Return [X, Y] of the center of cell containing provided text 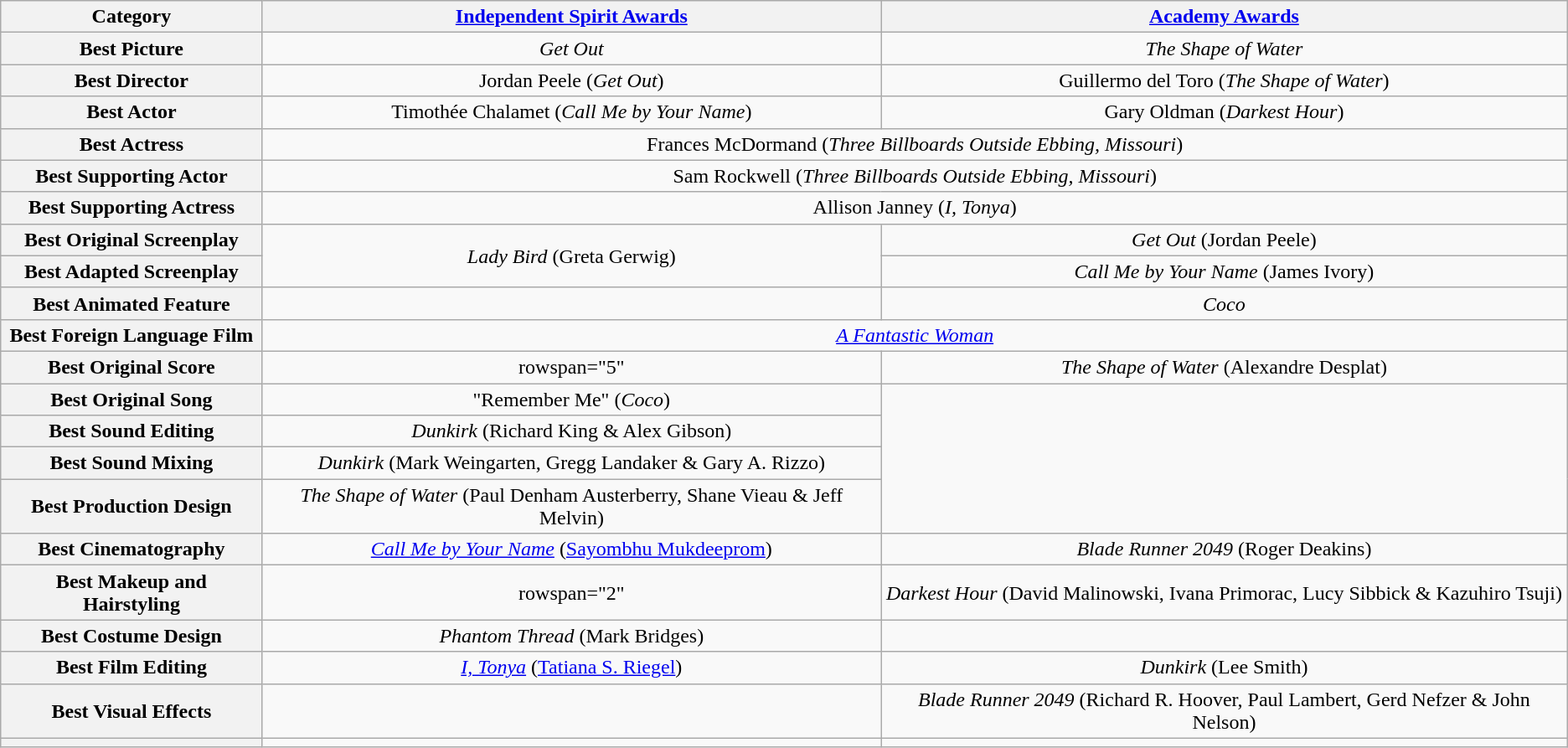
Allison Janney (I, Tonya) [915, 208]
Best Cinematography [132, 549]
Lady Bird (Greta Gerwig) [571, 255]
Best Sound Editing [132, 431]
rowspan="5" [571, 367]
Best Actress [132, 144]
Best Sound Mixing [132, 463]
Best Adapted Screenplay [132, 271]
A Fantastic Woman [915, 335]
Blade Runner 2049 (Richard R. Hoover, Paul Lambert, Gerd Nefzer & John Nelson) [1225, 710]
Guillermo del Toro (The Shape of Water) [1225, 80]
The Shape of Water (Paul Denham Austerberry, Shane Vieau & Jeff Melvin) [571, 506]
Best Director [132, 80]
Best Supporting Actress [132, 208]
Frances McDormand (Three Billboards Outside Ebbing, Missouri) [915, 144]
Jordan Peele (Get Out) [571, 80]
Best Film Editing [132, 668]
Best Actor [132, 112]
Blade Runner 2049 (Roger Deakins) [1225, 549]
Best Foreign Language Film [132, 335]
Gary Oldman (Darkest Hour) [1225, 112]
The Shape of Water (Alexandre Desplat) [1225, 367]
I, Tonya (Tatiana S. Riegel) [571, 668]
Best Original Song [132, 400]
Best Production Design [132, 506]
rowspan="2" [571, 593]
Best Visual Effects [132, 710]
Sam Rockwell (Three Billboards Outside Ebbing, Missouri) [915, 176]
Get Out [571, 49]
"Remember Me" (Coco) [571, 400]
Get Out (Jordan Peele) [1225, 240]
Coco [1225, 303]
Dunkirk (Mark Weingarten, Gregg Landaker & Gary A. Rizzo) [571, 463]
Call Me by Your Name (Sayombhu Mukdeeprom) [571, 549]
The Shape of Water [1225, 49]
Best Animated Feature [132, 303]
Category [132, 17]
Best Original Screenplay [132, 240]
Best Supporting Actor [132, 176]
Darkest Hour (David Malinowski, Ivana Primorac, Lucy Sibbick & Kazuhiro Tsuji) [1225, 593]
Best Picture [132, 49]
Independent Spirit Awards [571, 17]
Best Makeup and Hairstyling [132, 593]
Best Original Score [132, 367]
Timothée Chalamet (Call Me by Your Name) [571, 112]
Phantom Thread (Mark Bridges) [571, 636]
Academy Awards [1225, 17]
Dunkirk (Richard King & Alex Gibson) [571, 431]
Dunkirk (Lee Smith) [1225, 668]
Call Me by Your Name (James Ivory) [1225, 271]
Best Costume Design [132, 636]
